Find where the given text appears and provide that cell's center as (x, y) coordinate. 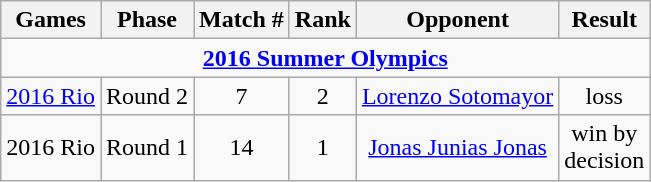
Opponent (457, 20)
loss (604, 96)
Match # (242, 20)
2 (322, 96)
14 (242, 148)
Round 1 (146, 148)
2016 Summer Olympics (326, 58)
Result (604, 20)
Rank (322, 20)
Phase (146, 20)
Jonas Junias Jonas (457, 148)
win by decision (604, 148)
7 (242, 96)
Lorenzo Sotomayor (457, 96)
Round 2 (146, 96)
Games (51, 20)
1 (322, 148)
